Scan for the cell matching the given text and deliver its (X, Y) coordinate at center. 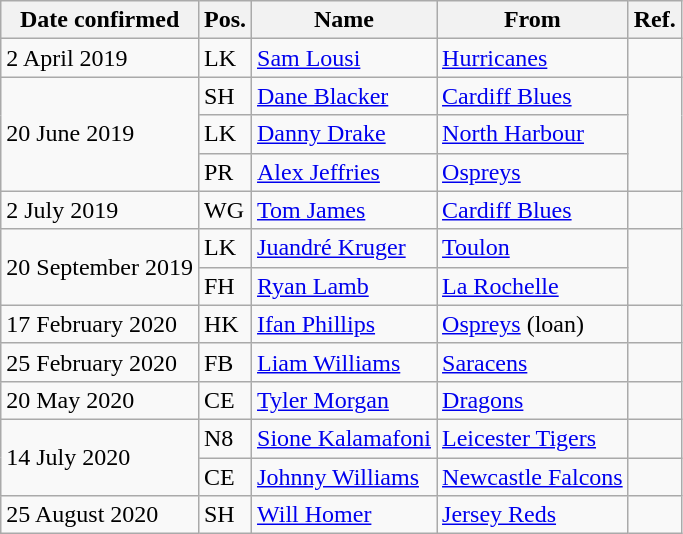
From (533, 20)
Name (344, 20)
North Harbour (533, 134)
25 August 2020 (100, 515)
2 April 2019 (100, 58)
Ryan Lamb (344, 286)
FB (224, 362)
20 May 2020 (100, 400)
FH (224, 286)
Dragons (533, 400)
25 February 2020 (100, 362)
Date confirmed (100, 20)
Danny Drake (344, 134)
Juandré Kruger (344, 248)
Leicester Tigers (533, 438)
Liam Williams (344, 362)
N8 (224, 438)
La Rochelle (533, 286)
PR (224, 172)
Hurricanes (533, 58)
Saracens (533, 362)
Ospreys (loan) (533, 324)
20 June 2019 (100, 134)
Pos. (224, 20)
17 February 2020 (100, 324)
20 September 2019 (100, 267)
Ifan Phillips (344, 324)
Tyler Morgan (344, 400)
Ospreys (533, 172)
Alex Jeffries (344, 172)
HK (224, 324)
Will Homer (344, 515)
14 July 2020 (100, 457)
WG (224, 210)
Newcastle Falcons (533, 477)
Sam Lousi (344, 58)
Sione Kalamafoni (344, 438)
2 July 2019 (100, 210)
Jersey Reds (533, 515)
Ref. (654, 20)
Johnny Williams (344, 477)
Toulon (533, 248)
Dane Blacker (344, 96)
Tom James (344, 210)
